Return (X, Y) of the center of cell containing provided text 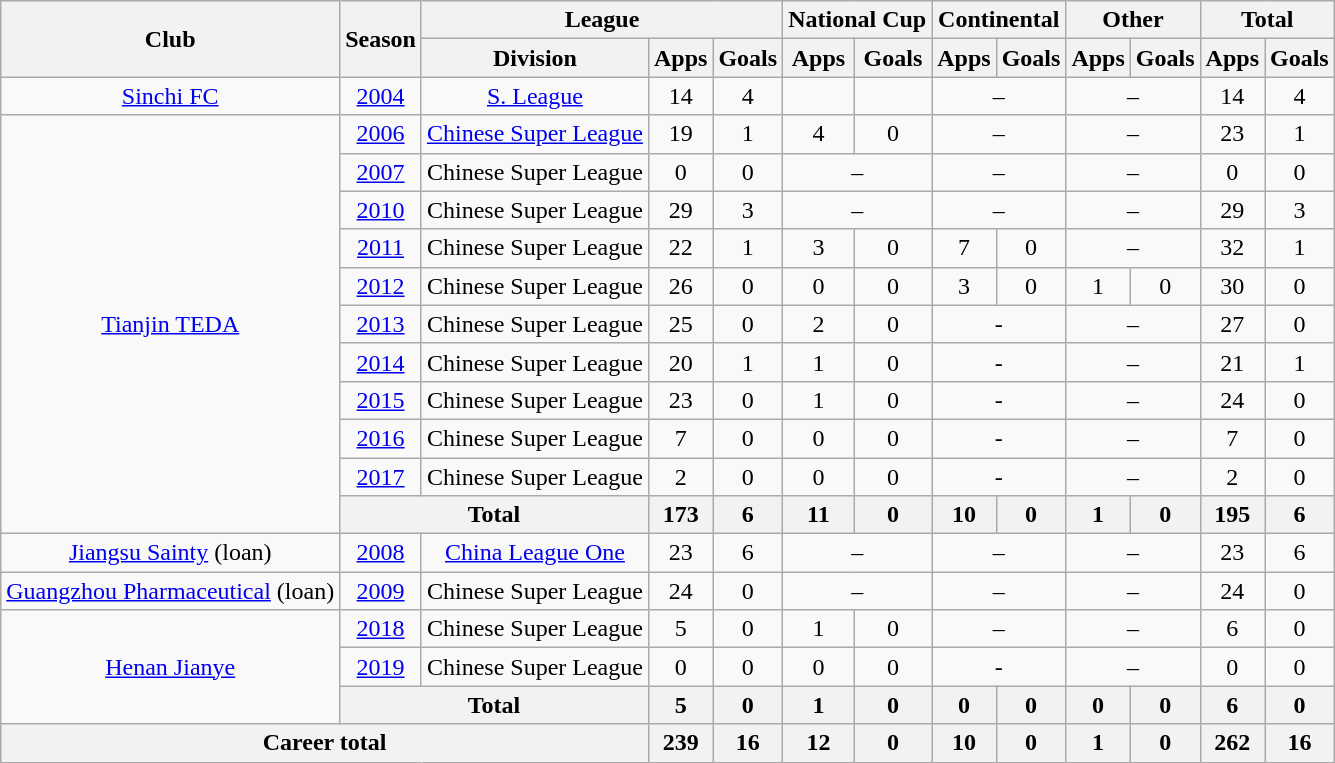
Tianjin TEDA (170, 324)
21 (1232, 362)
262 (1232, 743)
2007 (381, 172)
League (602, 20)
2018 (381, 629)
2015 (381, 400)
China League One (534, 553)
2004 (381, 96)
2011 (381, 248)
22 (680, 248)
173 (680, 515)
2009 (381, 591)
Career total (325, 743)
2019 (381, 667)
2012 (381, 286)
Sinchi FC (170, 96)
11 (819, 515)
30 (1232, 286)
25 (680, 324)
239 (680, 743)
2010 (381, 210)
National Cup (858, 20)
Henan Jianye (170, 667)
2016 (381, 438)
26 (680, 286)
27 (1232, 324)
12 (819, 743)
Club (170, 39)
2008 (381, 553)
Season (381, 39)
20 (680, 362)
Division (534, 58)
S. League (534, 96)
Jiangsu Sainty (loan) (170, 553)
2013 (381, 324)
2017 (381, 477)
2006 (381, 134)
19 (680, 134)
2014 (381, 362)
32 (1232, 248)
Other (1133, 20)
Continental (999, 20)
195 (1232, 515)
Guangzhou Pharmaceutical (loan) (170, 591)
